Output the (X, Y) coordinate of the center of the cell containing the given text.  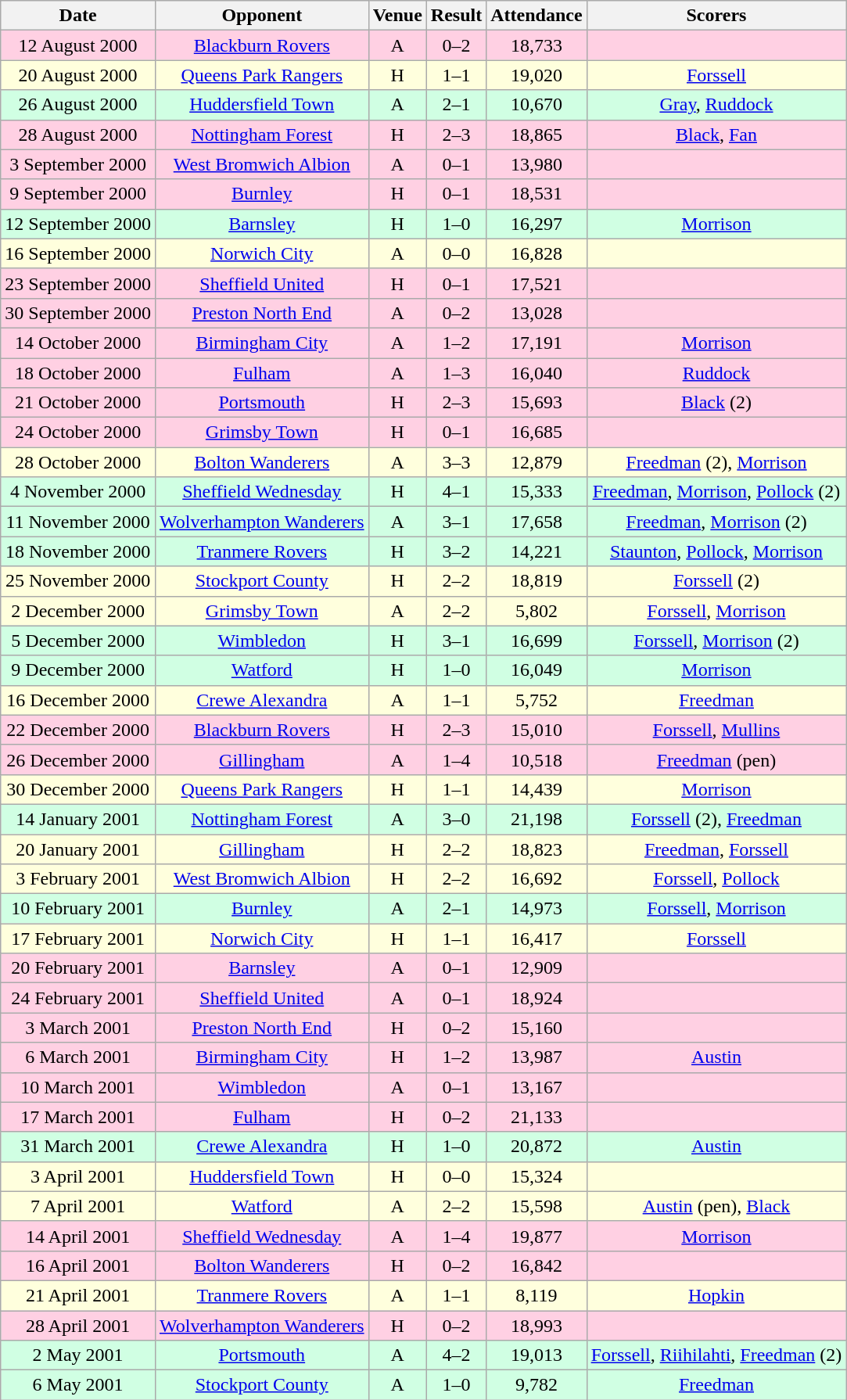
19,020 (537, 75)
4–2 (456, 1355)
3 March 2001 (78, 1028)
26 December 2000 (78, 759)
16,842 (537, 1265)
Result (456, 16)
5,752 (537, 700)
Forssell, Mullins (716, 730)
28 April 2001 (78, 1326)
30 December 2000 (78, 789)
2 May 2001 (78, 1355)
17,658 (537, 522)
15,333 (537, 492)
3–3 (456, 462)
17 March 2001 (78, 1117)
14 October 2000 (78, 343)
9 December 2000 (78, 670)
Freedman (2), Morrison (716, 462)
Date (78, 16)
19,013 (537, 1355)
16 December 2000 (78, 700)
4 November 2000 (78, 492)
1–3 (456, 373)
2 December 2000 (78, 611)
13,987 (537, 1057)
18,531 (537, 194)
18,819 (537, 581)
Gray, Ruddock (716, 105)
20,872 (537, 1147)
31 March 2001 (78, 1147)
23 September 2000 (78, 283)
Forssell (2) (716, 581)
Forssell, Morrison (2) (716, 641)
21 April 2001 (78, 1295)
Attendance (537, 16)
22 December 2000 (78, 730)
14,973 (537, 909)
5 December 2000 (78, 641)
18,924 (537, 998)
Forssell (2), Freedman (716, 819)
24 February 2001 (78, 998)
10,518 (537, 759)
Freedman, Morrison, Pollock (2) (716, 492)
16,040 (537, 373)
15,010 (537, 730)
30 September 2000 (78, 313)
17,191 (537, 343)
16 April 2001 (78, 1265)
6 March 2001 (78, 1057)
18,993 (537, 1326)
17 February 2001 (78, 939)
3–2 (456, 551)
Venue (397, 16)
16,049 (537, 670)
15,160 (537, 1028)
28 October 2000 (78, 462)
Hopkin (716, 1295)
16,828 (537, 253)
15,324 (537, 1176)
Austin (pen), Black (716, 1206)
21 October 2000 (78, 403)
26 August 2000 (78, 105)
18,733 (537, 45)
Forssell, Riihilahti, Freedman (2) (716, 1355)
Black, Fan (716, 135)
12,909 (537, 968)
3 April 2001 (78, 1176)
21,133 (537, 1117)
10 February 2001 (78, 909)
Ruddock (716, 373)
20 February 2001 (78, 968)
Staunton, Pollock, Morrison (716, 551)
12 September 2000 (78, 224)
Opponent (261, 16)
11 November 2000 (78, 522)
Freedman (pen) (716, 759)
14,221 (537, 551)
13,028 (537, 313)
Freedman, Morrison (2) (716, 522)
15,598 (537, 1206)
10,670 (537, 105)
16,685 (537, 433)
24 October 2000 (78, 433)
7 April 2001 (78, 1206)
16,297 (537, 224)
28 August 2000 (78, 135)
5,802 (537, 611)
6 May 2001 (78, 1385)
16,692 (537, 879)
18 October 2000 (78, 373)
Forssell, Pollock (716, 879)
3 September 2000 (78, 164)
16 September 2000 (78, 253)
18 November 2000 (78, 551)
Freedman, Forssell (716, 849)
17,521 (537, 283)
10 March 2001 (78, 1087)
19,877 (537, 1236)
12 August 2000 (78, 45)
20 January 2001 (78, 849)
8,119 (537, 1295)
4–1 (456, 492)
14 January 2001 (78, 819)
16,417 (537, 939)
12,879 (537, 462)
16,699 (537, 641)
Black (2) (716, 403)
15,693 (537, 403)
9 September 2000 (78, 194)
3–0 (456, 819)
18,823 (537, 849)
Scorers (716, 16)
14,439 (537, 789)
9,782 (537, 1385)
20 August 2000 (78, 75)
25 November 2000 (78, 581)
13,980 (537, 164)
13,167 (537, 1087)
21,198 (537, 819)
14 April 2001 (78, 1236)
3 February 2001 (78, 879)
18,865 (537, 135)
